Capture the cell that displays the provided text and extract its (X, Y) central coordinate. 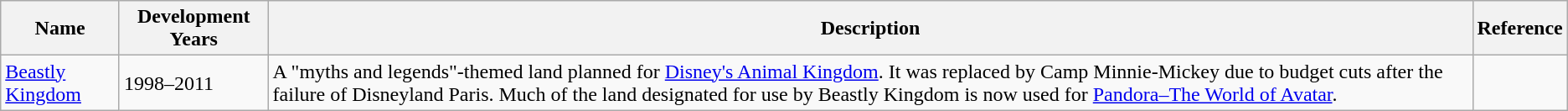
Name (60, 29)
1998–2011 (193, 82)
Reference (1519, 29)
Beastly Kingdom (60, 82)
Description (870, 29)
Development Years (193, 29)
